Extract the [X, Y] coordinate from the center of the cell holding the provided text.  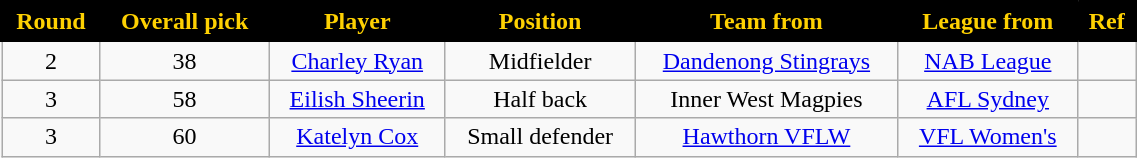
Overall pick [184, 22]
58 [184, 99]
Midfielder [540, 60]
AFL Sydney [988, 99]
Ref [1106, 22]
League from [988, 22]
2 [52, 60]
VFL Women's [988, 137]
Hawthorn VFLW [766, 137]
Charley Ryan [358, 60]
Half back [540, 99]
NAB League [988, 60]
60 [184, 137]
Position [540, 22]
Small defender [540, 137]
Dandenong Stingrays [766, 60]
Eilish Sheerin [358, 99]
Inner West Magpies [766, 99]
Round [52, 22]
Katelyn Cox [358, 137]
Player [358, 22]
38 [184, 60]
Team from [766, 22]
